Return the (X, Y) coordinate for the center point of the cell that contains the specified text.  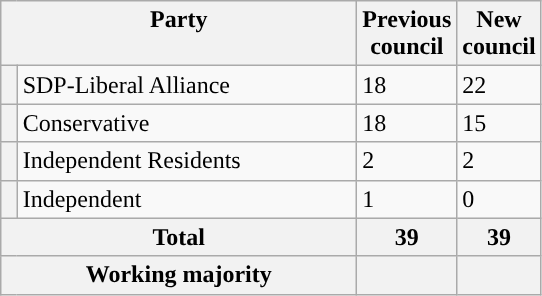
Independent (187, 199)
Independent Residents (187, 161)
1 (407, 199)
22 (499, 85)
0 (499, 199)
New council (499, 34)
Total (179, 237)
Conservative (187, 123)
15 (499, 123)
Working majority (179, 275)
Previous council (407, 34)
SDP-Liberal Alliance (187, 85)
Party (179, 34)
